Determine the [X, Y] coordinate at the center of the cell enclosing the given text.  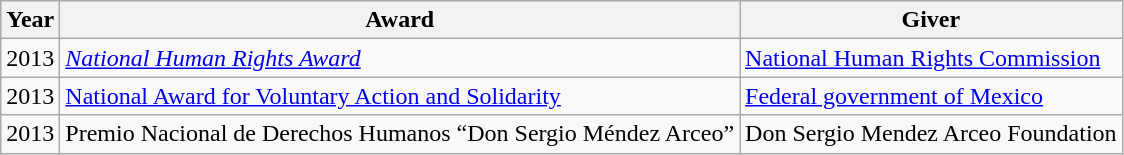
Premio Nacional de Derechos Humanos “Don Sergio Méndez Arceo” [400, 134]
National Human Rights Commission [932, 58]
Award [400, 20]
Giver [932, 20]
National Award for Voluntary Action and Solidarity [400, 96]
Federal government of Mexico [932, 96]
Don Sergio Mendez Arceo Foundation [932, 134]
Year [30, 20]
National Human Rights Award [400, 58]
